Pinpoint the cell where the given text exists, returning its [X, Y] midpoint coordinate. 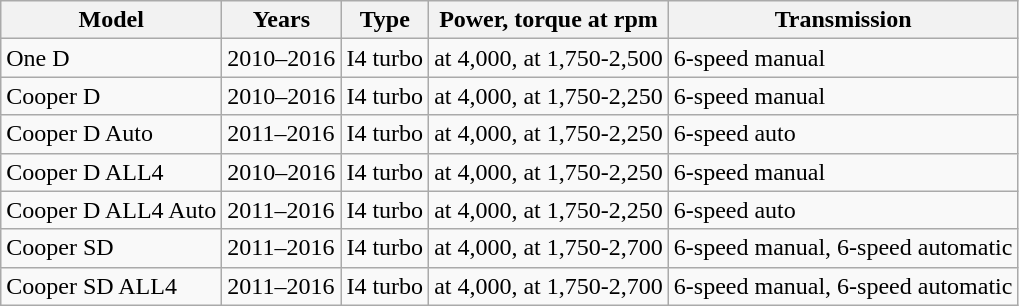
Cooper D Auto [112, 134]
Cooper D ALL4 [112, 172]
Model [112, 20]
Power, torque at rpm [549, 20]
Years [282, 20]
Cooper SD [112, 248]
Cooper D ALL4 Auto [112, 210]
Cooper SD ALL4 [112, 286]
at 4,000, at 1,750-2,500 [549, 58]
Type [385, 20]
One D [112, 58]
Transmission [843, 20]
Cooper D [112, 96]
